Find where the given text appears and provide that cell's center as [x, y] coordinate. 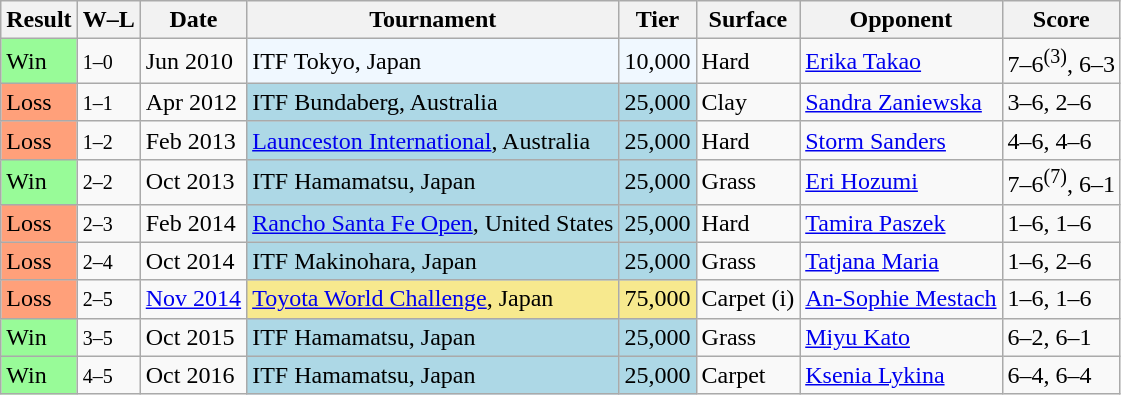
Ksenia Lykina [901, 375]
Oct 2015 [193, 337]
1–6, 2–6 [1061, 261]
Sandra Zaniewska [901, 102]
Eri Hozumi [901, 182]
Launceston International, Australia [433, 140]
2–2 [108, 182]
Oct 2016 [193, 375]
Score [1061, 20]
7–6(3), 6–3 [1061, 62]
Surface [748, 20]
4–6, 4–6 [1061, 140]
Tatjana Maria [901, 261]
An-Sophie Mestach [901, 299]
ITF Bundaberg, Australia [433, 102]
1–0 [108, 62]
Rancho Santa Fe Open, United States [433, 223]
3–6, 2–6 [1061, 102]
1–1 [108, 102]
6–2, 6–1 [1061, 337]
75,000 [658, 299]
Toyota World Challenge, Japan [433, 299]
Clay [748, 102]
6–4, 6–4 [1061, 375]
Miyu Kato [901, 337]
Opponent [901, 20]
Tamira Paszek [901, 223]
Carpet (i) [748, 299]
2–5 [108, 299]
1–2 [108, 140]
Result [39, 20]
ITF Tokyo, Japan [433, 62]
Tier [658, 20]
Feb 2013 [193, 140]
Jun 2010 [193, 62]
Erika Takao [901, 62]
Oct 2013 [193, 182]
4–5 [108, 375]
Tournament [433, 20]
7–6(7), 6–1 [1061, 182]
Date [193, 20]
W–L [108, 20]
Apr 2012 [193, 102]
10,000 [658, 62]
Nov 2014 [193, 299]
2–3 [108, 223]
Carpet [748, 375]
ITF Makinohara, Japan [433, 261]
Feb 2014 [193, 223]
2–4 [108, 261]
Storm Sanders [901, 140]
Oct 2014 [193, 261]
3–5 [108, 337]
